Output the (X, Y) coordinate of the center of the cell containing the given text.  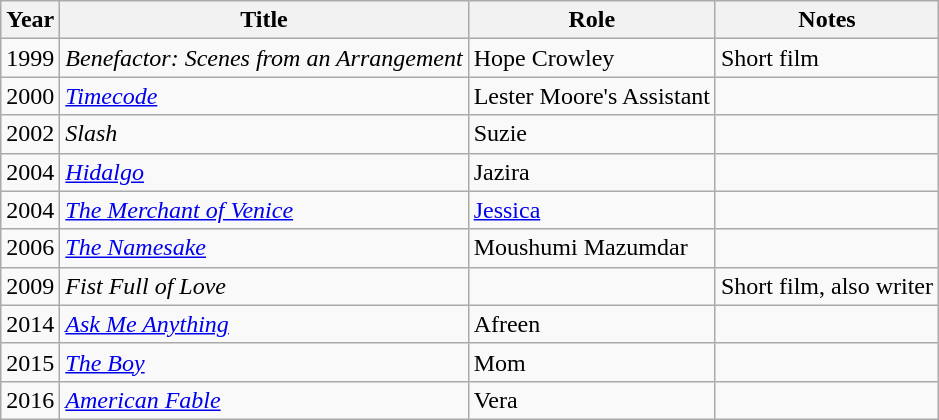
Short film (826, 58)
Timecode (264, 96)
Ask Me Anything (264, 324)
Role (592, 20)
Jazira (592, 172)
Hidalgo (264, 172)
2009 (30, 286)
Notes (826, 20)
Mom (592, 362)
Afreen (592, 324)
Hope Crowley (592, 58)
Lester Moore's Assistant (592, 96)
The Boy (264, 362)
Moushumi Mazumdar (592, 248)
Benefactor: Scenes from an Arrangement (264, 58)
Fist Full of Love (264, 286)
Title (264, 20)
2002 (30, 134)
2014 (30, 324)
2016 (30, 400)
1999 (30, 58)
Short film, also writer (826, 286)
The Merchant of Venice (264, 210)
Vera (592, 400)
Slash (264, 134)
2006 (30, 248)
Year (30, 20)
The Namesake (264, 248)
2015 (30, 362)
Jessica (592, 210)
American Fable (264, 400)
Suzie (592, 134)
2000 (30, 96)
